Capture the cell that displays the provided text and extract its (x, y) central coordinate. 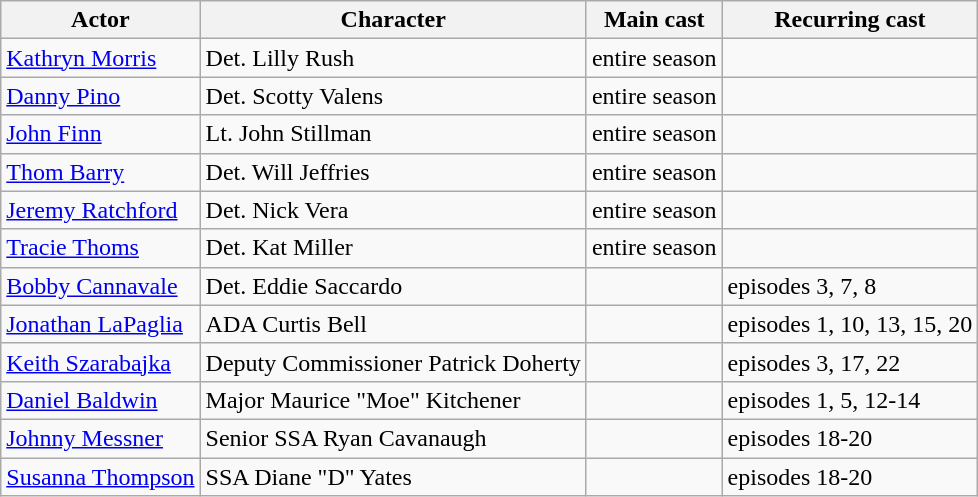
Det. Kat Miller (393, 248)
episodes 1, 10, 13, 15, 20 (850, 324)
Susanna Thompson (100, 477)
Danny Pino (100, 96)
Det. Eddie Saccardo (393, 286)
John Finn (100, 134)
Bobby Cannavale (100, 286)
Keith Szarabajka (100, 362)
Johnny Messner (100, 438)
Character (393, 20)
Main cast (654, 20)
ADA Curtis Bell (393, 324)
Deputy Commissioner Patrick Doherty (393, 362)
Det. Lilly Rush (393, 58)
Senior SSA Ryan Cavanaugh (393, 438)
Det. Scotty Valens (393, 96)
Daniel Baldwin (100, 400)
Thom Barry (100, 172)
episodes 3, 17, 22 (850, 362)
Actor (100, 20)
Major Maurice "Moe" Kitchener (393, 400)
Lt. John Stillman (393, 134)
episodes 1, 5, 12-14 (850, 400)
Recurring cast (850, 20)
SSA Diane "D" Yates (393, 477)
Det. Nick Vera (393, 210)
Jeremy Ratchford (100, 210)
Kathryn Morris (100, 58)
Jonathan LaPaglia (100, 324)
Det. Will Jeffries (393, 172)
episodes 3, 7, 8 (850, 286)
Tracie Thoms (100, 248)
